Detect which cell encompasses the target text, then output its (x, y) center coordinate. 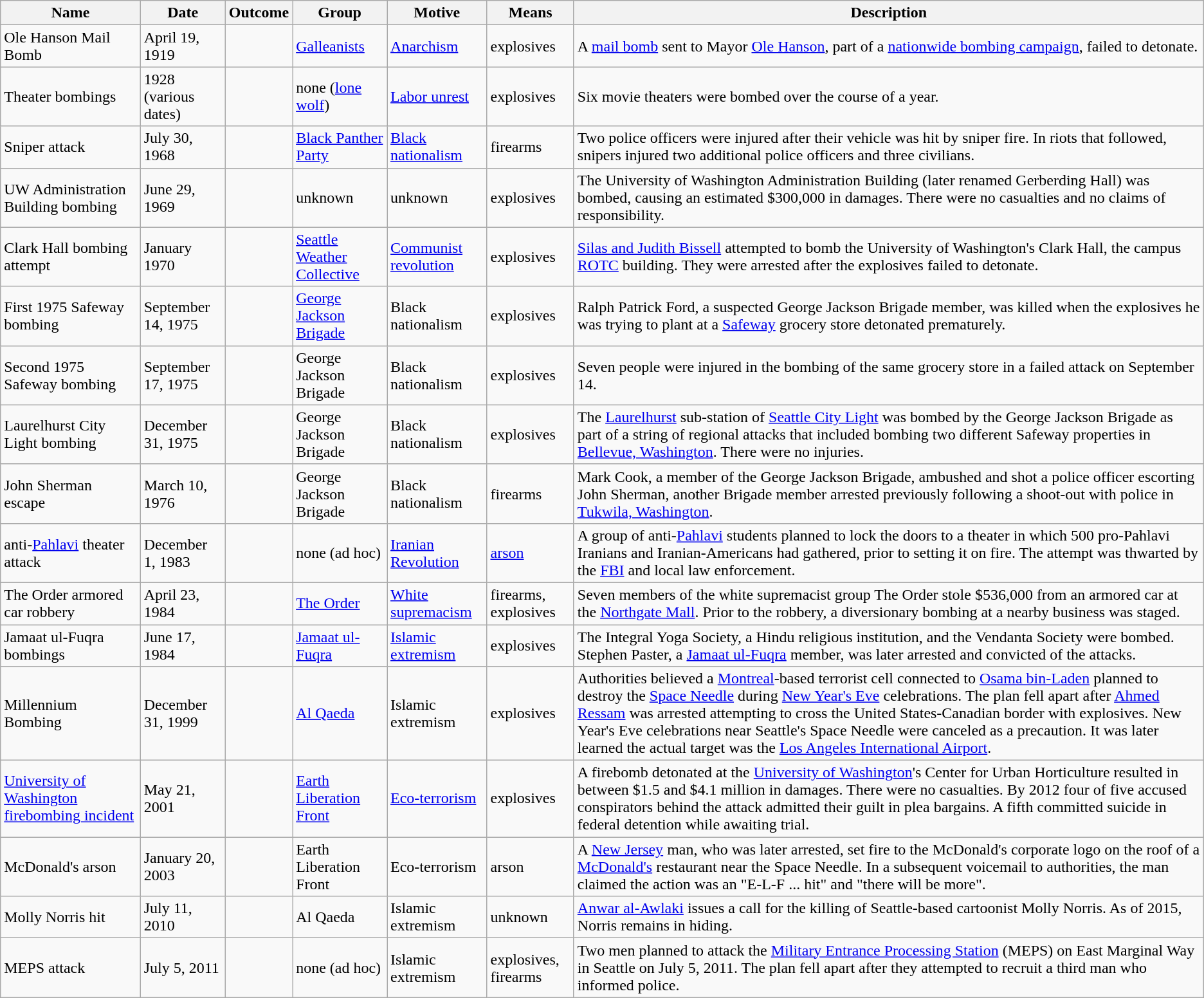
Motive (437, 13)
April 19, 1919 (183, 46)
Laurelhurst City Light bombing (71, 434)
John Sherman escape (71, 494)
December 1, 1983 (183, 553)
Second 1975 Safeway bombing (71, 375)
January 1970 (183, 257)
UW Administration Building bombing (71, 198)
Seven people were injured in the bombing of the same grocery store in a failed attack on September 14. (889, 375)
March 10, 1976 (183, 494)
Anarchism (437, 46)
The Order armored car robbery (71, 604)
firearms, explosives (530, 604)
Clark Hall bombing attempt (71, 257)
Jamaat ul-Fuqra bombings (71, 645)
Theater bombings (71, 97)
June 29, 1969 (183, 198)
Jamaat ul-Fuqra (340, 645)
McDonald's arson (71, 867)
June 17, 1984 (183, 645)
Description (889, 13)
Labor unrest (437, 97)
Name (71, 13)
September 17, 1975 (183, 375)
A mail bomb sent to Mayor Ole Hanson, part of a nationwide bombing campaign, failed to detonate. (889, 46)
April 23, 1984 (183, 604)
explosives, firearms (530, 968)
1928 (various dates) (183, 97)
December 31, 1999 (183, 714)
Means (530, 13)
Six movie theaters were bombed over the course of a year. (889, 97)
White supremacism (437, 604)
Anwar al-Awlaki issues a call for the killing of Seattle-based cartoonist Molly Norris. As of 2015, Norris remains in hiding. (889, 918)
Galleanists (340, 46)
May 21, 2001 (183, 799)
July 30, 1968 (183, 147)
Millennium Bombing (71, 714)
Molly Norris hit (71, 918)
Group (340, 13)
The Order (340, 604)
Date (183, 13)
September 14, 1975 (183, 316)
Seattle Weather Collective (340, 257)
Iranian Revolution (437, 553)
Ole Hanson Mail Bomb (71, 46)
MEPS attack (71, 968)
Sniper attack (71, 147)
January 20, 2003 (183, 867)
anti-Pahlavi theater attack (71, 553)
July 5, 2011 (183, 968)
none (lone wolf) (340, 97)
July 11, 2010 (183, 918)
December 31, 1975 (183, 434)
University of Washington firebombing incident (71, 799)
Black Panther Party (340, 147)
Outcome (259, 13)
Communist revolution (437, 257)
First 1975 Safeway bombing (71, 316)
